Determine the [X, Y] coordinate at the center of the cell enclosing the given text.  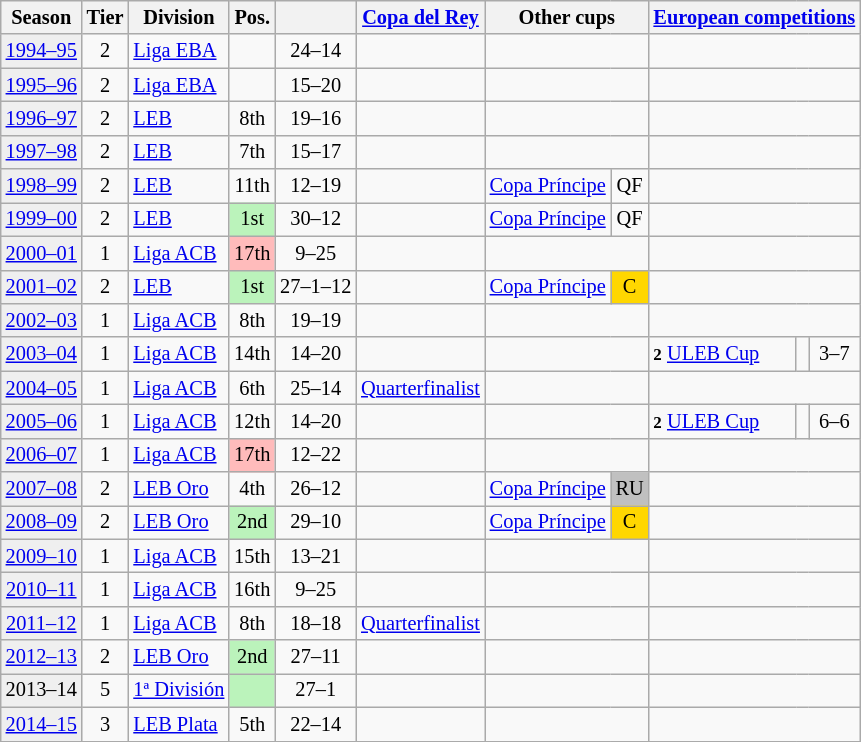
European competitions [755, 17]
2011–12 [42, 623]
2000–01 [42, 253]
27–1 [316, 690]
2001–02 [42, 287]
RU [630, 489]
1998–99 [42, 186]
2008–09 [42, 522]
2007–08 [42, 489]
19–16 [316, 118]
16th [252, 589]
2012–13 [42, 657]
1999–00 [42, 219]
25–14 [316, 388]
13–21 [316, 556]
2004–05 [42, 388]
5 [106, 690]
6th [252, 388]
1ª División [178, 690]
2010–11 [42, 589]
15–20 [316, 85]
Season [42, 17]
29–10 [316, 522]
22–14 [316, 724]
14th [252, 354]
27–1–12 [316, 287]
12–19 [316, 186]
2013–14 [42, 690]
19–19 [316, 320]
1994–95 [42, 51]
12th [252, 421]
Other cups [567, 17]
4th [252, 489]
26–12 [316, 489]
5th [252, 724]
2002–03 [42, 320]
7th [252, 152]
3–7 [834, 354]
1995–96 [42, 85]
15–17 [316, 152]
Tier [106, 17]
24–14 [316, 51]
Pos. [252, 17]
1996–97 [42, 118]
Copa del Rey [420, 17]
Division [178, 17]
27–11 [316, 657]
6–6 [834, 421]
LEB Plata [178, 724]
2006–07 [42, 455]
2003–04 [42, 354]
3 [106, 724]
12–22 [316, 455]
2009–10 [42, 556]
30–12 [316, 219]
2005–06 [42, 421]
11th [252, 186]
2014–15 [42, 724]
15th [252, 556]
1997–98 [42, 152]
18–18 [316, 623]
